Return (x, y) of the center of cell containing provided text 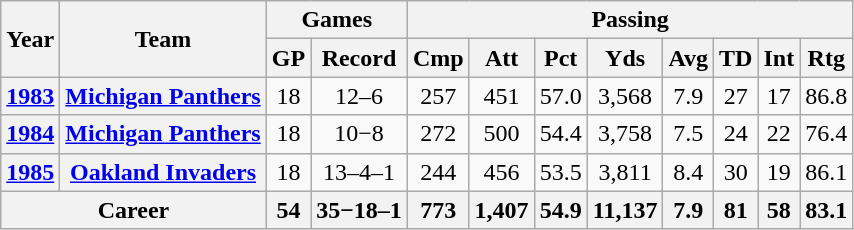
27 (736, 96)
22 (779, 134)
TD (736, 58)
12–6 (360, 96)
500 (502, 134)
3,568 (625, 96)
81 (736, 210)
456 (502, 172)
11,137 (625, 210)
35−18–1 (360, 210)
GP (288, 58)
58 (779, 210)
76.4 (826, 134)
1,407 (502, 210)
7.5 (688, 134)
Cmp (438, 58)
19 (779, 172)
Pct (560, 58)
13–4–1 (360, 172)
30 (736, 172)
54.4 (560, 134)
57.0 (560, 96)
54.9 (560, 210)
Team (163, 39)
86.8 (826, 96)
53.5 (560, 172)
451 (502, 96)
1985 (30, 172)
17 (779, 96)
8.4 (688, 172)
24 (736, 134)
Rtg (826, 58)
Year (30, 39)
Games (336, 20)
Int (779, 58)
1984 (30, 134)
Att (502, 58)
3,811 (625, 172)
272 (438, 134)
244 (438, 172)
Record (360, 58)
1983 (30, 96)
773 (438, 210)
3,758 (625, 134)
10−8 (360, 134)
Career (134, 210)
Yds (625, 58)
Oakland Invaders (163, 172)
Avg (688, 58)
Passing (630, 20)
257 (438, 96)
83.1 (826, 210)
86.1 (826, 172)
54 (288, 210)
